Determine the [x, y] coordinate at the center of the cell enclosing the given text.  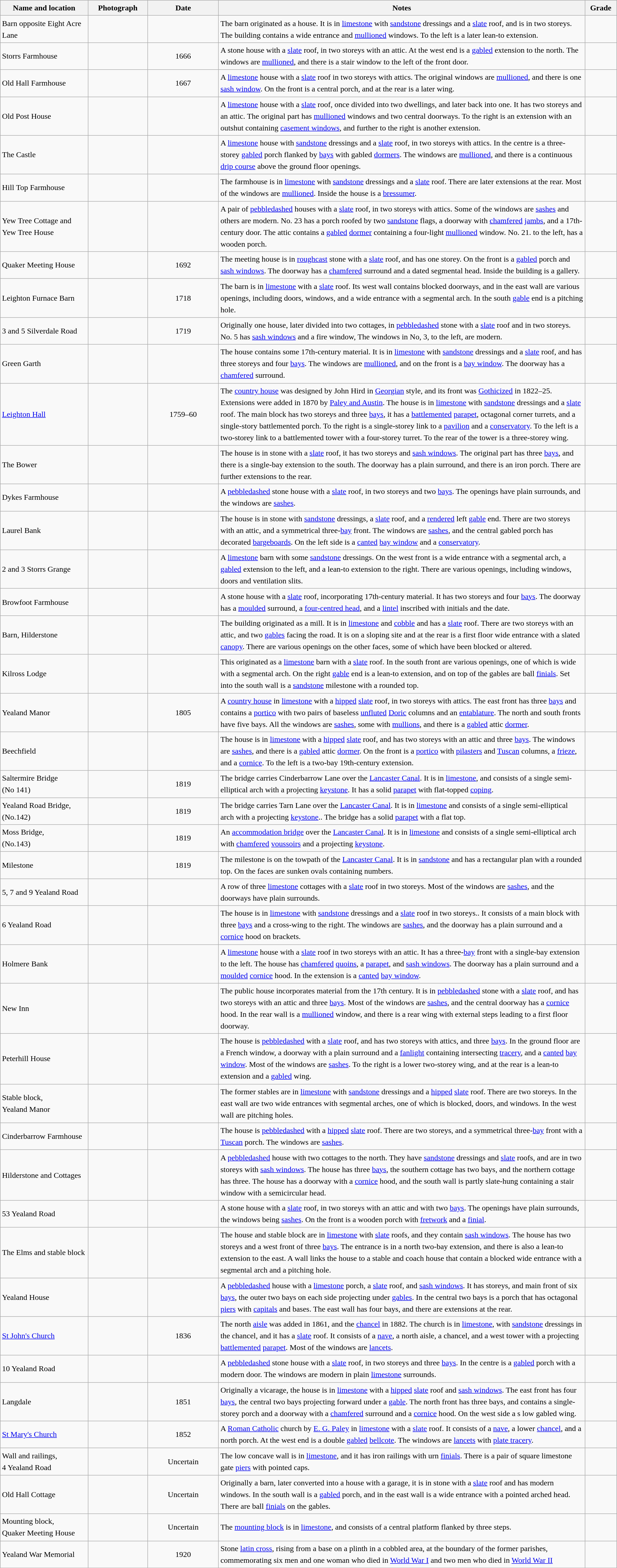
1666 [183, 56]
Storrs Farmhouse [44, 56]
Peterhill House [44, 1059]
2 and 3 Storrs Grange [44, 569]
Moss Bridge,(No.143) [44, 838]
St Mary's Church [44, 1434]
Quaker Meeting House [44, 265]
Date [183, 8]
Dykes Farmhouse [44, 498]
The low concave wall is in limestone, and it has iron railings with urn finials. There is a pair of square limestone gate piers with pointed caps. [402, 1462]
Leighton Hall [44, 415]
Beechfield [44, 751]
Old Post House [44, 116]
The mounting block is in limestone, and consists of a central platform flanked by three steps. [402, 1527]
1667 [183, 83]
Barn opposite Eight Acre Lane [44, 29]
1920 [183, 1555]
Green Garth [44, 364]
Saltermire Bridge(No 141) [44, 784]
Cinderbarrow Farmhouse [44, 1136]
Milestone [44, 865]
53 Yealand Road [44, 1214]
Grade [601, 8]
Mounting block,Quaker Meeting House [44, 1527]
1719 [183, 331]
Leighton Furnace Barn [44, 298]
The Castle [44, 155]
Kilross Lodge [44, 674]
Browfoot Farmhouse [44, 602]
1852 [183, 1434]
1759–60 [183, 415]
6 Yealand Road [44, 925]
St John's Church [44, 1336]
Stable block,Yealand Manor [44, 1104]
1718 [183, 298]
1805 [183, 713]
1851 [183, 1402]
Hill Top Farmhouse [44, 187]
Name and location [44, 8]
Photograph [118, 8]
Barn, Hilderstone [44, 635]
Yealand House [44, 1297]
Wall and railings,4 Yealand Road [44, 1462]
1692 [183, 265]
Yealand War Memorial [44, 1555]
Old Hall Cottage [44, 1494]
Notes [402, 8]
Old Hall Farmhouse [44, 83]
10 Yealand Road [44, 1369]
5, 7 and 9 Yealand Road [44, 892]
Laurel Bank [44, 530]
1836 [183, 1336]
New Inn [44, 1009]
The Bower [44, 465]
The Elms and stable block [44, 1253]
Hilderstone and Cottages [44, 1175]
3 and 5 Silverdale Road [44, 331]
A row of three limestone cottages with a slate roof in two storeys. Most of the windows are sashes, and the doorways have plain surrounds. [402, 892]
Yealand Road Bridge,(No.142) [44, 811]
Langdale [44, 1402]
Yealand Manor [44, 713]
A pebbledashed stone house with a slate roof, in two storeys and two bays. The openings have plain surrounds, and the windows are sashes. [402, 498]
Yew Tree Cottage and Yew Tree House [44, 226]
Holmere Bank [44, 964]
